Determine the (X, Y) coordinate at the center of the cell enclosing the given text.  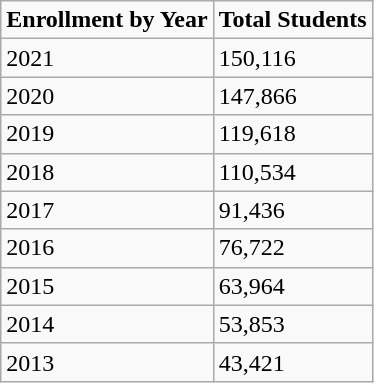
2018 (107, 172)
2021 (107, 58)
53,853 (292, 324)
2014 (107, 324)
2020 (107, 96)
63,964 (292, 286)
43,421 (292, 362)
76,722 (292, 248)
150,116 (292, 58)
119,618 (292, 134)
2013 (107, 362)
91,436 (292, 210)
147,866 (292, 96)
Total Students (292, 20)
110,534 (292, 172)
2017 (107, 210)
2015 (107, 286)
2016 (107, 248)
Enrollment by Year (107, 20)
2019 (107, 134)
